Scan for the cell matching the given text and deliver its (X, Y) coordinate at center. 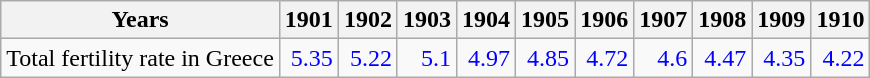
1907 (664, 20)
5.35 (308, 58)
Total fertility rate in Greece (140, 58)
4.97 (486, 58)
1904 (486, 20)
1910 (840, 20)
1905 (546, 20)
4.47 (722, 58)
4.85 (546, 58)
1909 (782, 20)
1903 (426, 20)
Years (140, 20)
5.1 (426, 58)
4.22 (840, 58)
4.6 (664, 58)
1908 (722, 20)
1902 (368, 20)
4.72 (604, 58)
4.35 (782, 58)
1901 (308, 20)
1906 (604, 20)
5.22 (368, 58)
